Return the [X, Y] coordinate for the center point of the cell that contains the specified text.  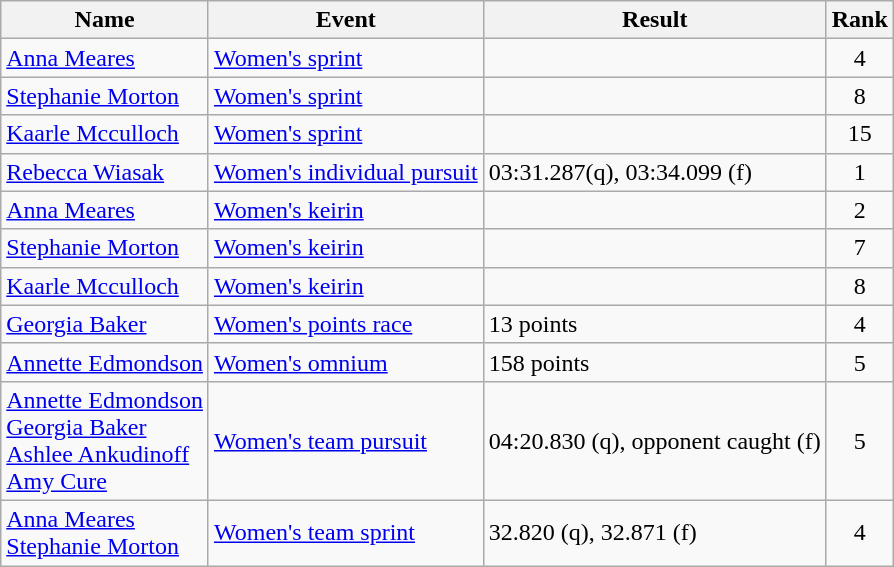
Result [654, 20]
32.820 (q), 32.871 (f) [654, 532]
15 [860, 134]
Rebecca Wiasak [105, 172]
Rank [860, 20]
Annette Edmondson [105, 362]
03:31.287(q), 03:34.099 (f) [654, 172]
2 [860, 210]
7 [860, 248]
Women's omnium [346, 362]
Event [346, 20]
Women's points race [346, 324]
158 points [654, 362]
1 [860, 172]
04:20.830 (q), opponent caught (f) [654, 440]
Women's team sprint [346, 532]
Annette EdmondsonGeorgia BakerAshlee AnkudinoffAmy Cure [105, 440]
13 points [654, 324]
Name [105, 20]
Georgia Baker [105, 324]
Women's team pursuit [346, 440]
Anna MearesStephanie Morton [105, 532]
Women's individual pursuit [346, 172]
